Pinpoint the cell where the given text exists, returning its (X, Y) midpoint coordinate. 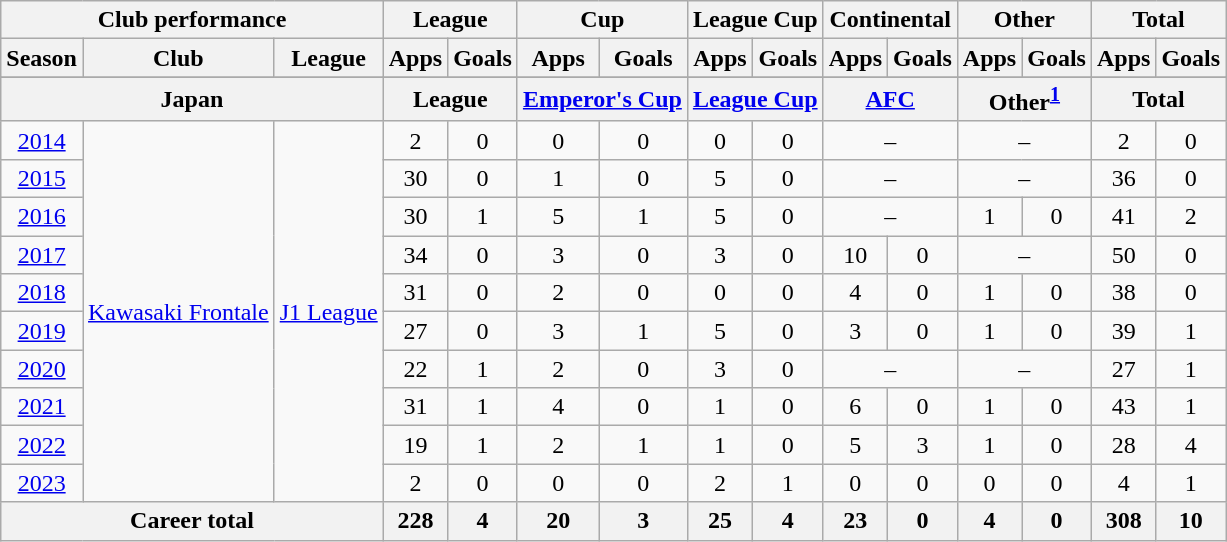
J1 League (328, 312)
2022 (42, 445)
28 (1123, 445)
Continental (890, 20)
36 (1123, 178)
Career total (192, 521)
Emperor's Cup (602, 100)
19 (415, 445)
2014 (42, 140)
2017 (42, 255)
50 (1123, 255)
2019 (42, 331)
39 (1123, 331)
Other (1024, 20)
6 (855, 407)
38 (1123, 293)
2016 (42, 217)
Club performance (192, 20)
25 (720, 521)
2018 (42, 293)
Other1 (1024, 100)
43 (1123, 407)
2023 (42, 483)
34 (415, 255)
Cup (602, 20)
2020 (42, 369)
Season (42, 58)
41 (1123, 217)
228 (415, 521)
Japan (192, 100)
23 (855, 521)
22 (415, 369)
2021 (42, 407)
Club (178, 58)
2015 (42, 178)
AFC (890, 100)
Kawasaki Frontale (178, 312)
20 (558, 521)
308 (1123, 521)
